For the text-containing cell, return its midpoint in (X, Y) coordinate format. 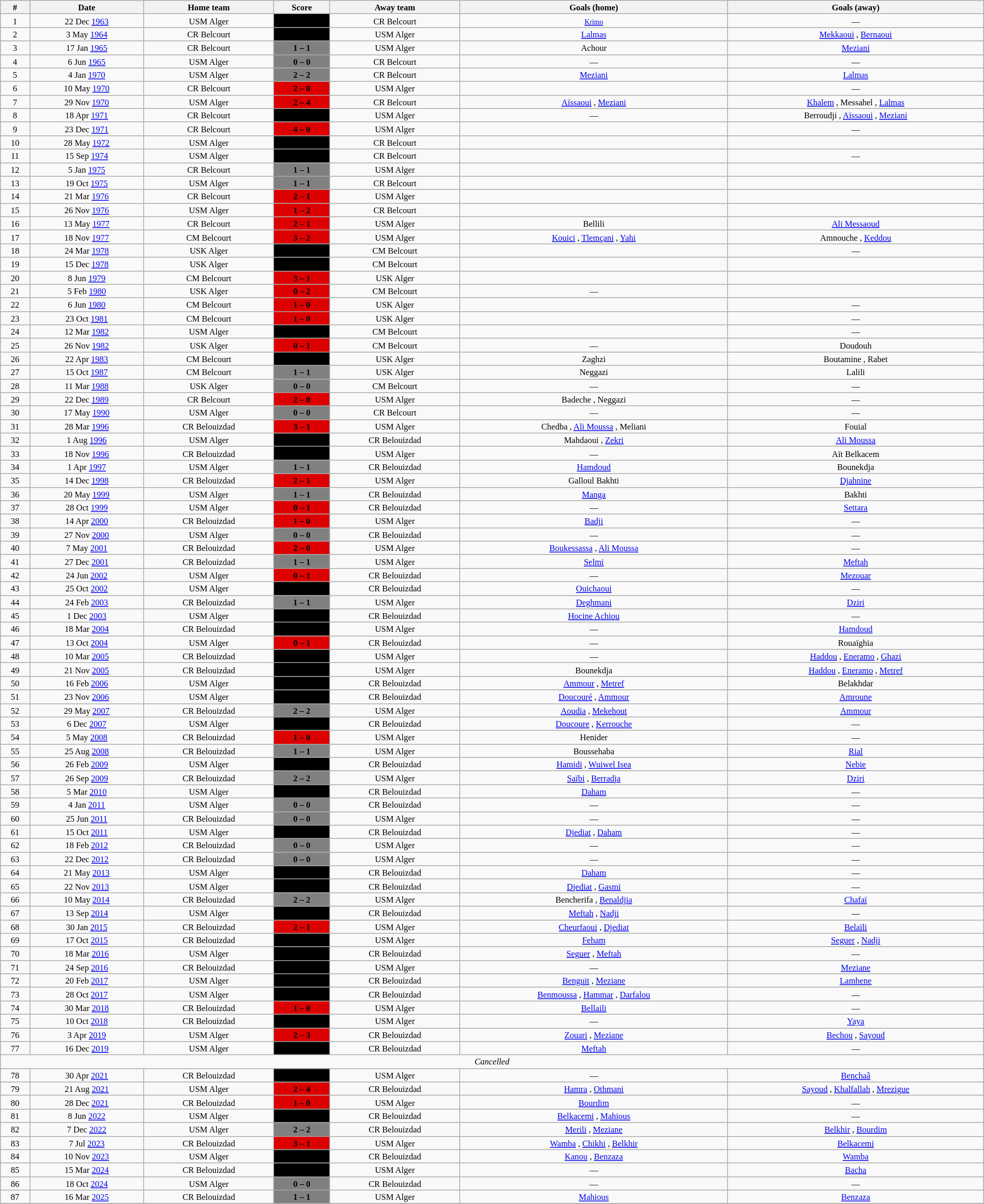
59 (15, 805)
Hamidi , Wuiwel Isea (594, 764)
25 Oct 2002 (87, 588)
Doucouré , Ammour (594, 697)
20 May 1999 (87, 494)
18 Nov 1996 (87, 453)
10 Nov 2023 (87, 1156)
25 Aug 2008 (87, 751)
4 Jan 1970 (87, 75)
Saïbi , Berradja (594, 778)
28 Mar 1996 (87, 426)
22 (15, 305)
34 (15, 467)
8 Jun 1979 (87, 278)
Meziane (855, 967)
Rial (855, 751)
Berroudji , Aïssaoui , Meziani (855, 115)
79 (15, 1089)
40 (15, 548)
17 Jan 1965 (87, 48)
Cheurfaoui , Djediat (594, 926)
Feham (594, 940)
26 Sep 2009 (87, 778)
5 Mar 2010 (87, 791)
14 Apr 2000 (87, 521)
Goals (away) (855, 7)
Benzaza (855, 1197)
Achour (594, 48)
Khalem , Messahel , Lalmas (855, 102)
13 Sep 2014 (87, 913)
19 (15, 264)
Bencherifa , Benaldjia (594, 899)
63 (15, 859)
14 Dec 1998 (87, 480)
Djediat , Gasmi (594, 886)
15 Mar 2024 (87, 1170)
1 (15, 21)
4 Jan 2011 (87, 805)
49 (15, 670)
Bacha (855, 1170)
18 Oct 2024 (87, 1183)
26 Nov 1976 (87, 210)
45 (15, 616)
Belkhir , Bourdim (855, 1129)
21 (15, 291)
18 (15, 251)
28 Oct 1999 (87, 507)
18 Mar 2004 (87, 629)
26 Nov 1982 (87, 345)
84 (15, 1156)
19 Oct 1975 (87, 183)
6 (15, 88)
Hocine Achiou (594, 616)
Nebie (855, 764)
53 (15, 724)
77 (15, 1048)
70 (15, 953)
Manga (594, 494)
3 Apr 2019 (87, 1035)
25 Jun 2011 (87, 818)
Haddou , Eneramo , Ghazi (855, 656)
Seguer , Nadji (855, 940)
Bellaili (594, 1007)
Mezouar (855, 575)
5 (15, 75)
Bechou , Sayoud (855, 1035)
21 Aug 2021 (87, 1089)
Date (87, 7)
28 Oct 2017 (87, 994)
7 (15, 102)
46 (15, 629)
24 Sep 2016 (87, 967)
33 (15, 453)
42 (15, 575)
22 Dec 1963 (87, 21)
Mekkaoui , Bernaoui (855, 34)
37 (15, 507)
6 Jun 1980 (87, 305)
6 Dec 2007 (87, 724)
60 (15, 818)
6 Jun 1965 (87, 61)
47 (15, 643)
Doucoure , Kerrouche (594, 724)
Home team (209, 7)
27 Dec 2001 (87, 561)
Zaghzi (594, 358)
Doudouh (855, 345)
74 (15, 1007)
38 (15, 521)
Benmoussa , Hammar , Darfalou (594, 994)
72 (15, 980)
Ali Messaoud (855, 224)
17 Oct 2015 (87, 940)
2 (15, 34)
41 (15, 561)
20 (15, 278)
Merili , Meziane (594, 1129)
Chafaï (855, 899)
Badji (594, 521)
23 Nov 2006 (87, 697)
13 May 1977 (87, 224)
Kouici , Tlemçani , Yahi (594, 237)
Belaïli (855, 926)
Ouichaoui (594, 588)
76 (15, 1035)
32 (15, 440)
30 Apr 2021 (87, 1075)
69 (15, 940)
22 Apr 1983 (87, 358)
Score (302, 7)
48 (15, 656)
67 (15, 913)
3 May 1964 (87, 34)
Meftah , Nadji (594, 913)
# (15, 7)
83 (15, 1143)
Zouari , Meziane (594, 1035)
87 (15, 1197)
15 (15, 210)
27 (15, 372)
Hamra , Othmani (594, 1089)
Rouaïghia (855, 643)
Wamba (855, 1156)
Settara (855, 507)
43 (15, 588)
23 (15, 318)
Chedba , Ali Moussa , Meliani (594, 426)
Fouial (855, 426)
58 (15, 791)
18 Mar 2016 (87, 953)
Goals (home) (594, 7)
22 Dec 1989 (87, 399)
28 Dec 2021 (87, 1102)
17 (15, 237)
Krimo (594, 21)
Belakhdar (855, 683)
Yaya (855, 1021)
57 (15, 778)
85 (15, 1170)
80 (15, 1102)
2 – 3 (302, 1035)
18 Nov 1977 (87, 237)
Bakhti (855, 494)
5 Feb 1980 (87, 291)
Amnouche , Keddou (855, 237)
52 (15, 710)
24 Feb 2003 (87, 602)
20 Feb 2017 (87, 980)
Mahdaoui , Zekri (594, 440)
7 Jul 2023 (87, 1143)
Wamba , Chikhi , Belkhir (594, 1143)
11 Mar 1988 (87, 385)
Aoudia , Mekehout (594, 710)
29 (15, 399)
0 – 3 (302, 656)
28 (15, 385)
26 Feb 2009 (87, 764)
Djahnine (855, 480)
16 Mar 2025 (87, 1197)
Mahious (594, 1197)
35 (15, 480)
Kanou , Benzaza (594, 1156)
29 May 2007 (87, 710)
10 May 1970 (87, 88)
Away team (395, 7)
1 Dec 2003 (87, 616)
1 Aug 1996 (87, 440)
Henider (594, 737)
Amroune (855, 697)
22 Nov 2013 (87, 886)
10 Mar 2005 (87, 656)
16 Dec 2019 (87, 1048)
Boussehaba (594, 751)
Aït Belkacem (855, 453)
10 May 2014 (87, 899)
66 (15, 899)
13 Oct 2004 (87, 643)
0 – 2 (302, 291)
Boutamine , Rabet (855, 358)
Ammour (855, 710)
73 (15, 994)
68 (15, 926)
22 Dec 2012 (87, 859)
50 (15, 683)
10 (15, 142)
24 (15, 331)
7 May 2001 (87, 548)
75 (15, 1021)
28 May 1972 (87, 142)
26 (15, 358)
18 Apr 1971 (87, 115)
Belkacemi , Mahious (594, 1116)
61 (15, 832)
1 Apr 1997 (87, 467)
Boukessassa , Ali Moussa (594, 548)
15 Dec 1978 (87, 264)
4 (15, 61)
56 (15, 764)
Benchaâ (855, 1075)
30 (15, 413)
86 (15, 1183)
10 Oct 2018 (87, 1021)
Cancelled (492, 1062)
14 (15, 197)
Seguer , Meftah (594, 953)
25 (15, 345)
17 May 1990 (87, 413)
Bellili (594, 224)
21 Nov 2005 (87, 670)
62 (15, 846)
8 Jun 2022 (87, 1116)
7 Dec 2022 (87, 1129)
15 Sep 1974 (87, 156)
82 (15, 1129)
15 Oct 1987 (87, 372)
Deghmani (594, 602)
Belkacemi (855, 1143)
Sayoud , Khalfallah , Mrezigue (855, 1089)
31 (15, 426)
51 (15, 697)
Ali Moussa (855, 440)
Badeche , Neggazi (594, 399)
Djediat , Daham (594, 832)
Aïssaoui , Meziani (594, 102)
3 (15, 48)
23 Dec 1971 (87, 129)
Neggazi (594, 372)
24 Jun 2002 (87, 575)
Ammour , Metref (594, 683)
11 (15, 156)
55 (15, 751)
39 (15, 534)
18 Feb 2012 (87, 846)
Galloul Bakhti (594, 480)
8 (15, 115)
5 May 2008 (87, 737)
54 (15, 737)
21 Mar 1976 (87, 197)
71 (15, 967)
27 Nov 2000 (87, 534)
Haddou , Eneramo , Metref (855, 670)
44 (15, 602)
65 (15, 886)
15 Oct 2011 (87, 832)
78 (15, 1075)
0 – 4 (302, 115)
30 Jan 2015 (87, 926)
24 Mar 1978 (87, 251)
16 (15, 224)
Selmi (594, 561)
36 (15, 494)
23 Oct 1981 (87, 318)
Bourdim (594, 1102)
13 (15, 183)
29 Nov 1970 (87, 102)
Benguit , Meziane (594, 980)
64 (15, 873)
Lamhene (855, 980)
16 Feb 2006 (87, 683)
Lalili (855, 372)
30 Mar 2018 (87, 1007)
12 Mar 1982 (87, 331)
9 (15, 129)
5 Jan 1975 (87, 170)
21 May 2013 (87, 873)
12 (15, 170)
81 (15, 1116)
